Return (x, y) of the center of cell containing provided text 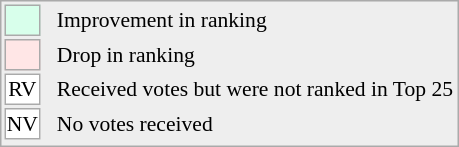
RV (22, 90)
Drop in ranking (254, 55)
Improvement in ranking (254, 20)
Received votes but were not ranked in Top 25 (254, 90)
NV (22, 124)
No votes received (254, 124)
